Determine the (x, y) coordinate at the center of the cell enclosing the given text.  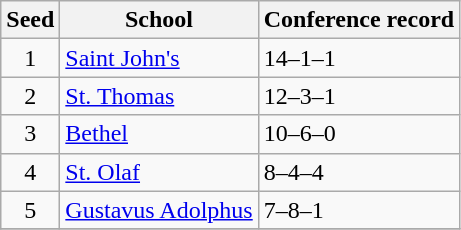
St. Thomas (159, 96)
Gustavus Adolphus (159, 210)
5 (30, 210)
Bethel (159, 134)
12–3–1 (358, 96)
10–6–0 (358, 134)
St. Olaf (159, 172)
School (159, 20)
4 (30, 172)
1 (30, 58)
3 (30, 134)
14–1–1 (358, 58)
8–4–4 (358, 172)
2 (30, 96)
Seed (30, 20)
Conference record (358, 20)
7–8–1 (358, 210)
Saint John's (159, 58)
